Output the (X, Y) coordinate of the center of the cell containing the given text.  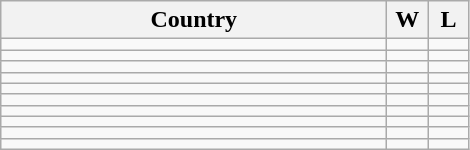
Country (194, 20)
W (408, 20)
L (448, 20)
